Locate the cell with the specified text and output its [X, Y] center coordinate. 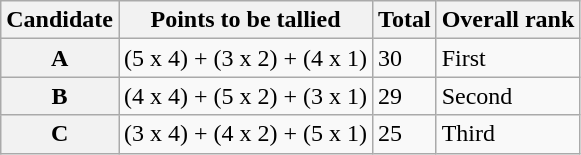
(4 x 4) + (5 x 2) + (3 x 1) [245, 96]
(5 x 4) + (3 x 2) + (4 x 1) [245, 58]
29 [405, 96]
Overall rank [508, 20]
A [60, 58]
First [508, 58]
Total [405, 20]
Candidate [60, 20]
30 [405, 58]
B [60, 96]
Third [508, 134]
(3 x 4) + (4 x 2) + (5 x 1) [245, 134]
C [60, 134]
Points to be tallied [245, 20]
Second [508, 96]
25 [405, 134]
